Detect which cell encompasses the target text, then output its [X, Y] center coordinate. 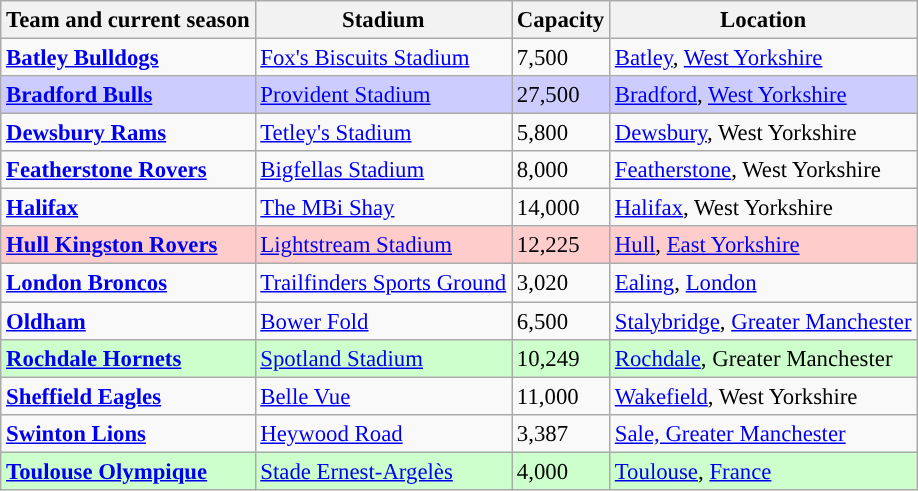
Featherstone, West Yorkshire [762, 170]
5,800 [561, 133]
Sale, Greater Manchester [762, 433]
Fox's Biscuits Stadium [384, 58]
Wakefield, West Yorkshire [762, 396]
Toulouse Olympique [128, 471]
Batley Bulldogs [128, 58]
Bower Fold [384, 321]
Rochdale Hornets [128, 358]
Hull Kingston Rovers [128, 245]
11,000 [561, 396]
Toulouse, France [762, 471]
Stalybridge, Greater Manchester [762, 321]
Batley, West Yorkshire [762, 58]
12,225 [561, 245]
Capacity [561, 20]
Halifax [128, 208]
Location [762, 20]
6,500 [561, 321]
Halifax, West Yorkshire [762, 208]
Sheffield Eagles [128, 396]
Trailfinders Sports Ground [384, 283]
Tetley's Stadium [384, 133]
Stade Ernest-Argelès [384, 471]
Dewsbury Rams [128, 133]
Featherstone Rovers [128, 170]
Ealing, London [762, 283]
Bradford Bulls [128, 95]
27,500 [561, 95]
Spotland Stadium [384, 358]
Provident Stadium [384, 95]
4,000 [561, 471]
Lightstream Stadium [384, 245]
Bigfellas Stadium [384, 170]
3,020 [561, 283]
Dewsbury, West Yorkshire [762, 133]
14,000 [561, 208]
3,387 [561, 433]
Stadium [384, 20]
10,249 [561, 358]
Oldham [128, 321]
Heywood Road [384, 433]
London Broncos [128, 283]
8,000 [561, 170]
The MBi Shay [384, 208]
Belle Vue [384, 396]
Team and current season [128, 20]
7,500 [561, 58]
Bradford, West Yorkshire [762, 95]
Hull, East Yorkshire [762, 245]
Swinton Lions [128, 433]
Rochdale, Greater Manchester [762, 358]
